Return (X, Y) of the center of cell containing provided text 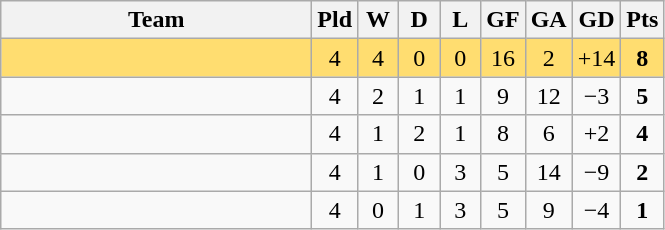
−3 (596, 96)
GF (503, 20)
12 (548, 96)
L (460, 20)
GD (596, 20)
D (420, 20)
+14 (596, 58)
+2 (596, 134)
Pts (642, 20)
GA (548, 20)
6 (548, 134)
Pld (335, 20)
−4 (596, 210)
14 (548, 172)
W (378, 20)
16 (503, 58)
Team (156, 20)
−9 (596, 172)
